Return the (x, y) coordinate for the center point of the cell that contains the specified text.  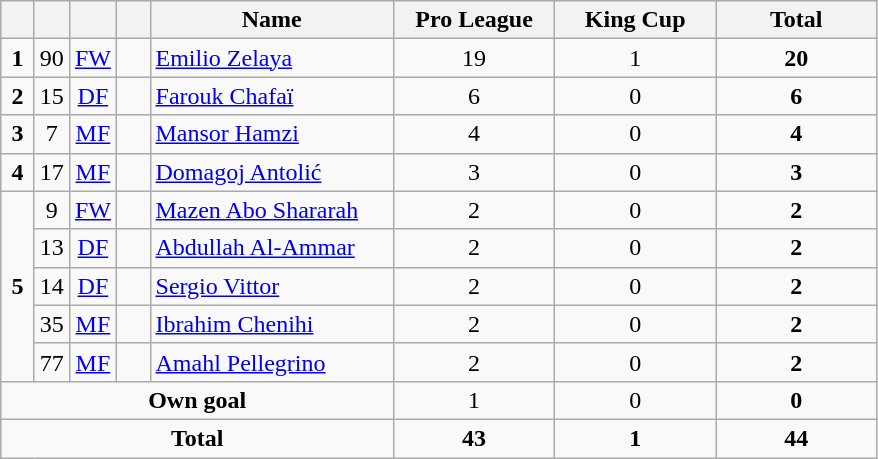
Emilio Zelaya (272, 58)
Amahl Pellegrino (272, 362)
Ibrahim Chenihi (272, 324)
44 (796, 438)
14 (52, 286)
7 (52, 134)
9 (52, 210)
Farouk Chafaï (272, 96)
19 (474, 58)
Name (272, 20)
15 (52, 96)
13 (52, 248)
Sergio Vittor (272, 286)
35 (52, 324)
43 (474, 438)
90 (52, 58)
20 (796, 58)
King Cup (636, 20)
17 (52, 172)
Pro League (474, 20)
5 (18, 286)
Own goal (198, 400)
Mazen Abo Shararah (272, 210)
Abdullah Al-Ammar (272, 248)
Mansor Hamzi (272, 134)
77 (52, 362)
Domagoj Antolić (272, 172)
